Search for the cell housing the specified text and yield its [x, y] center coordinate. 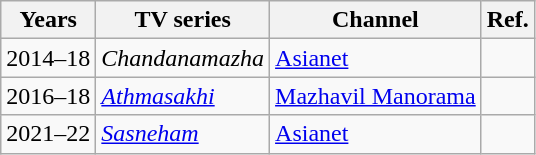
Chandanamazha [183, 58]
2014–18 [48, 58]
2016–18 [48, 96]
Ref. [508, 20]
Channel [376, 20]
2021–22 [48, 134]
Mazhavil Manorama [376, 96]
Years [48, 20]
TV series [183, 20]
Athmasakhi [183, 96]
Sasneham [183, 134]
